Detect which cell encompasses the target text, then output its [x, y] center coordinate. 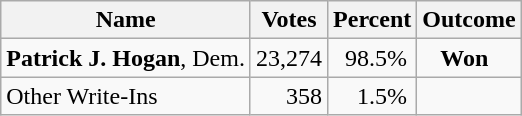
Outcome [469, 20]
23,274 [288, 58]
Patrick J. Hogan, Dem. [126, 58]
Won [469, 58]
Name [126, 20]
1.5% [372, 96]
98.5% [372, 58]
Percent [372, 20]
Votes [288, 20]
Other Write-Ins [126, 96]
358 [288, 96]
